Return the [x, y] coordinate for the center point of the cell that contains the specified text.  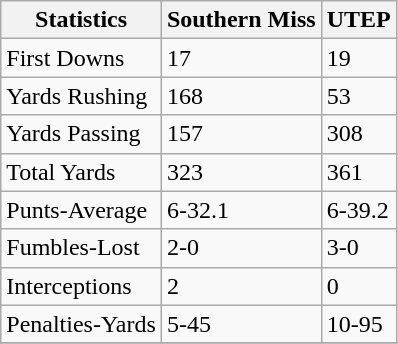
308 [358, 134]
Statistics [82, 20]
Punts-Average [82, 210]
First Downs [82, 58]
UTEP [358, 20]
168 [241, 96]
0 [358, 286]
Yards Rushing [82, 96]
Fumbles-Lost [82, 248]
Penalties-Yards [82, 324]
157 [241, 134]
Southern Miss [241, 20]
10-95 [358, 324]
6-39.2 [358, 210]
Interceptions [82, 286]
53 [358, 96]
5-45 [241, 324]
17 [241, 58]
Yards Passing [82, 134]
6-32.1 [241, 210]
3-0 [358, 248]
19 [358, 58]
2-0 [241, 248]
361 [358, 172]
Total Yards [82, 172]
323 [241, 172]
2 [241, 286]
